Scan for the cell matching the given text and deliver its (x, y) coordinate at center. 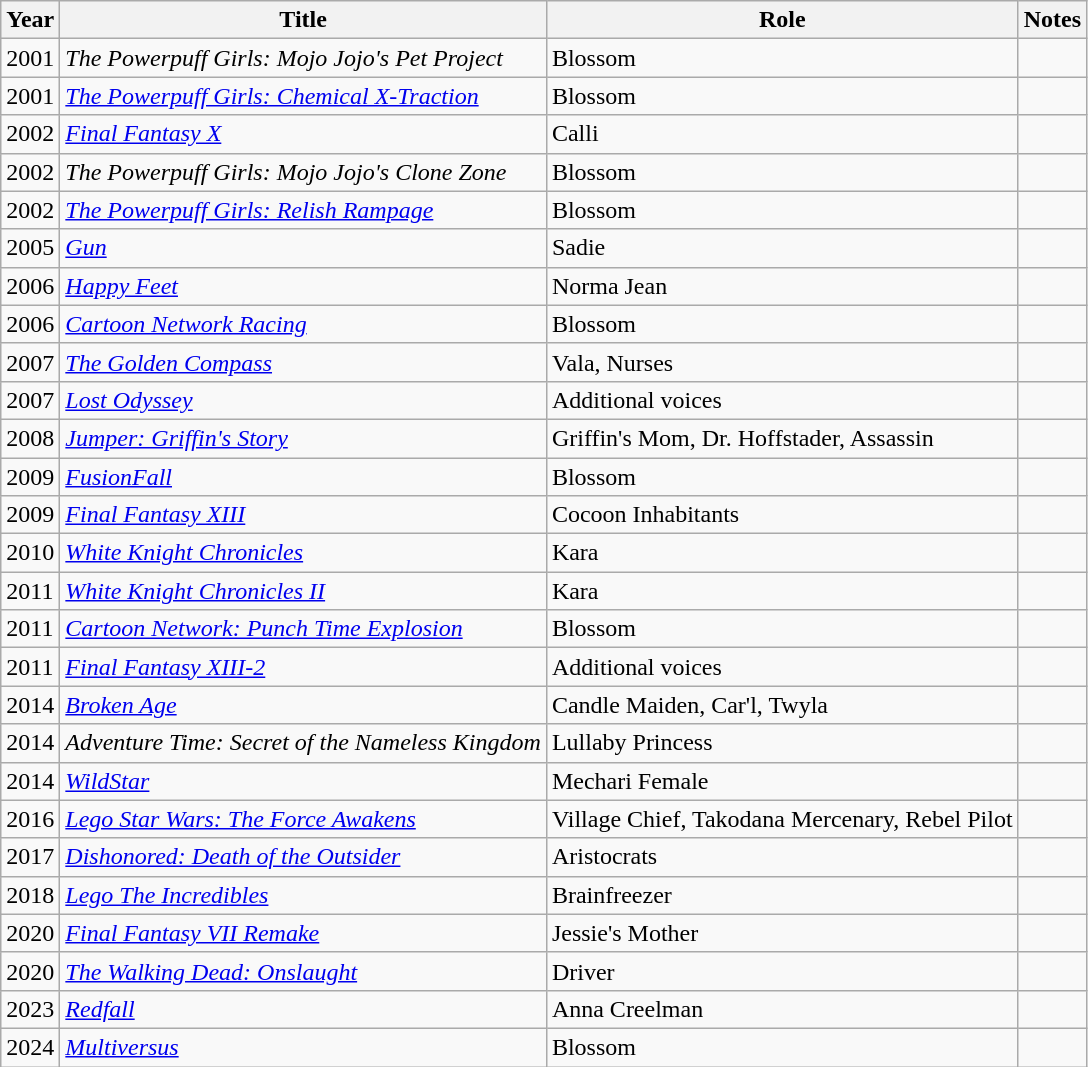
Aristocrats (782, 857)
Jessie's Mother (782, 933)
Anna Creelman (782, 1009)
Notes (1052, 20)
Calli (782, 134)
Happy Feet (304, 286)
The Powerpuff Girls: Mojo Jojo's Pet Project (304, 58)
Multiversus (304, 1047)
Gun (304, 248)
The Golden Compass (304, 362)
Final Fantasy X (304, 134)
Cartoon Network: Punch Time Explosion (304, 629)
The Powerpuff Girls: Relish Rampage (304, 210)
Final Fantasy XIII-2 (304, 667)
2008 (30, 438)
2005 (30, 248)
Lost Odyssey (304, 400)
Norma Jean (782, 286)
The Powerpuff Girls: Chemical X-Traction (304, 96)
White Knight Chronicles (304, 553)
Lego Star Wars: The Force Awakens (304, 819)
2024 (30, 1047)
Sadie (782, 248)
2017 (30, 857)
2023 (30, 1009)
Cartoon Network Racing (304, 324)
Broken Age (304, 705)
2018 (30, 895)
Candle Maiden, Car'l, Twyla (782, 705)
Adventure Time: Secret of the Nameless Kingdom (304, 743)
Lego The Incredibles (304, 895)
Jumper: Griffin's Story (304, 438)
Final Fantasy VII Remake (304, 933)
2016 (30, 819)
Final Fantasy XIII (304, 515)
The Powerpuff Girls: Mojo Jojo's Clone Zone (304, 172)
Driver (782, 971)
2010 (30, 553)
Title (304, 20)
Dishonored: Death of the Outsider (304, 857)
Role (782, 20)
Lullaby Princess (782, 743)
WildStar (304, 781)
Redfall (304, 1009)
The Walking Dead: Onslaught (304, 971)
White Knight Chronicles II (304, 591)
Griffin's Mom, Dr. Hoffstader, Assassin (782, 438)
Vala, Nurses (782, 362)
Brainfreezer (782, 895)
Mechari Female (782, 781)
Cocoon Inhabitants (782, 515)
Village Chief, Takodana Mercenary, Rebel Pilot (782, 819)
FusionFall (304, 477)
Year (30, 20)
